Determine the (X, Y) coordinate at the center of the cell enclosing the given text.  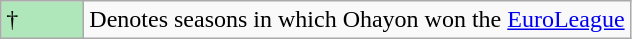
† (42, 20)
Denotes seasons in which Ohayon won the EuroLeague (357, 20)
